Scan for the cell matching the given text and deliver its [X, Y] coordinate at center. 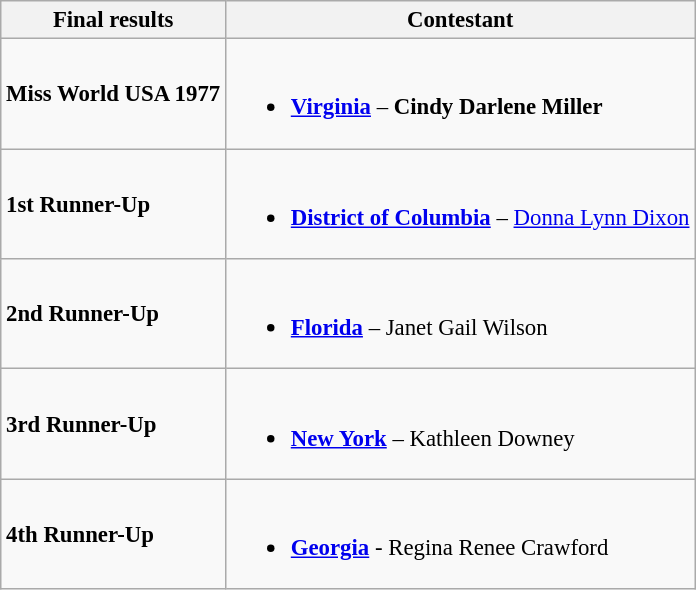
Final results [114, 20]
1st Runner-Up [114, 204]
Contestant [460, 20]
Miss World USA 1977 [114, 94]
4th Runner-Up [114, 534]
Georgia - Regina Renee Crawford [460, 534]
2nd Runner-Up [114, 314]
3rd Runner-Up [114, 424]
New York – Kathleen Downey [460, 424]
Virginia – Cindy Darlene Miller [460, 94]
District of Columbia – Donna Lynn Dixon [460, 204]
Florida – Janet Gail Wilson [460, 314]
